Scan for the cell matching the given text and deliver its [X, Y] coordinate at center. 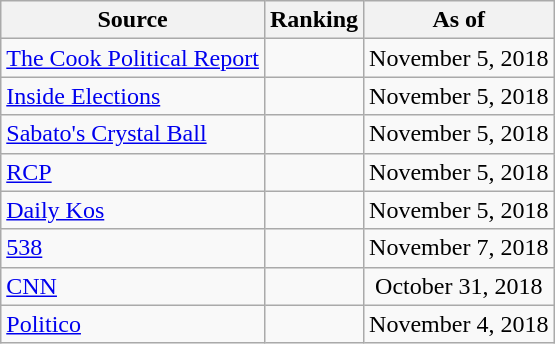
Sabato's Crystal Ball [133, 134]
RCP [133, 172]
Ranking [314, 20]
Inside Elections [133, 96]
As of [459, 20]
Daily Kos [133, 210]
The Cook Political Report [133, 58]
Politico [133, 324]
November 7, 2018 [459, 248]
October 31, 2018 [459, 286]
November 4, 2018 [459, 324]
Source [133, 20]
CNN [133, 286]
538 [133, 248]
